Locate the cell with the specified text and output its [X, Y] center coordinate. 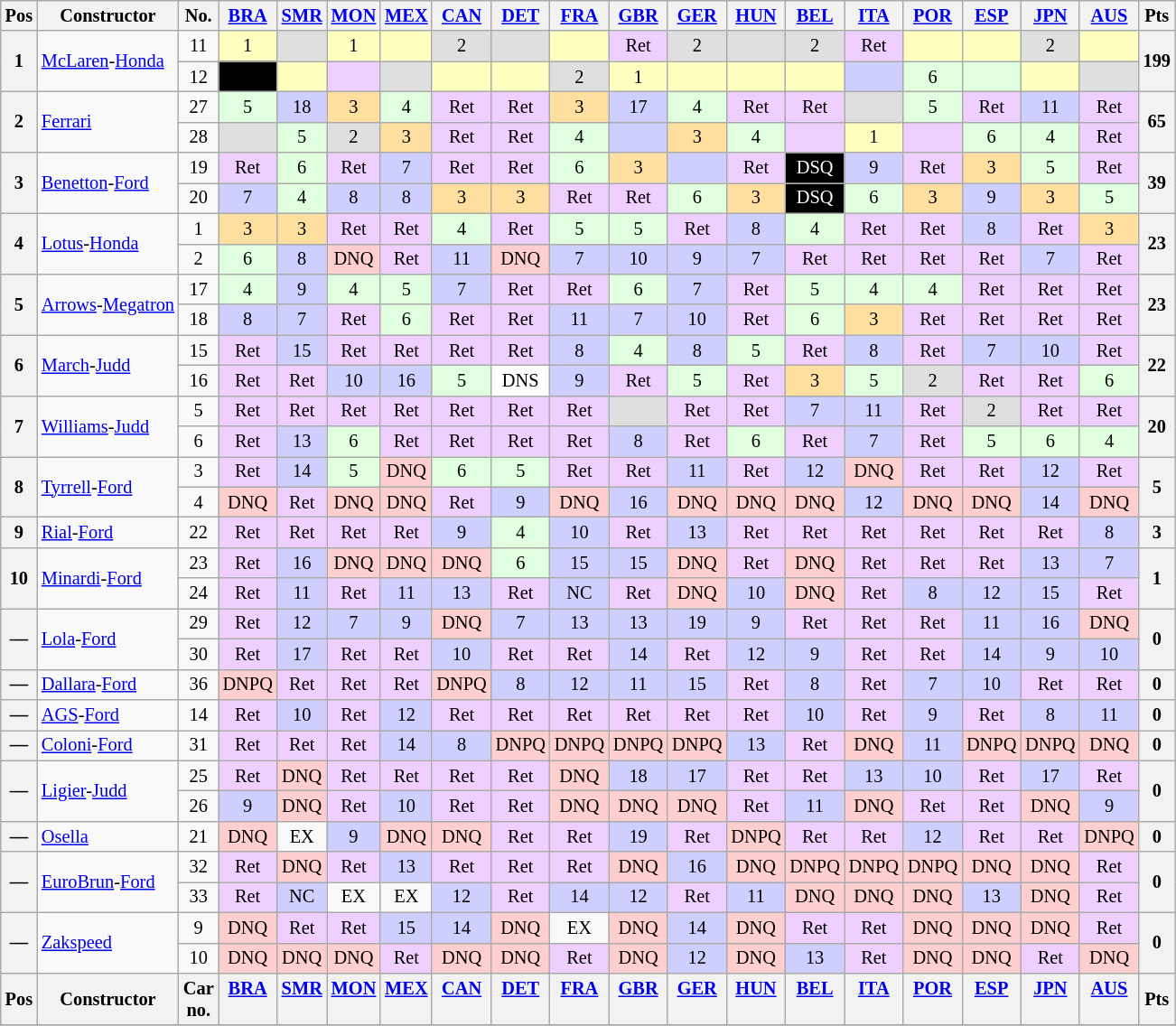
Coloni-Ford [108, 745]
Ligier-Judd [108, 791]
29 [199, 623]
65 [1157, 121]
28 [199, 137]
Ferrari [108, 121]
Dallara-Ford [108, 685]
27 [199, 107]
21 [199, 836]
31 [199, 745]
26 [199, 806]
No. [199, 15]
EuroBrun-Ford [108, 881]
AGS-Ford [108, 714]
DNS [520, 380]
199 [1157, 61]
Arrows-Megatron [108, 303]
Zakspeed [108, 943]
33 [199, 897]
36 [199, 685]
Lola-Ford [108, 638]
25 [199, 776]
30 [199, 654]
Minardi-Ford [108, 578]
Benetton-Ford [108, 182]
March-Judd [108, 365]
24 [199, 593]
McLaren-Honda [108, 61]
Osella [108, 836]
Rial-Ford [108, 532]
Williams-Judd [108, 426]
39 [1157, 182]
Carno. [199, 999]
Tyrrell-Ford [108, 486]
32 [199, 867]
Lotus-Honda [108, 244]
